Scan for the cell matching the given text and deliver its [x, y] coordinate at center. 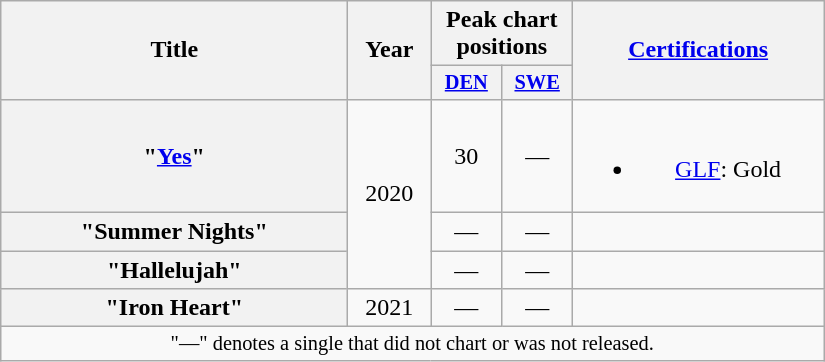
"Hallelujah" [174, 270]
"—" denotes a single that did not chart or was not released. [412, 344]
Title [174, 50]
Year [390, 50]
"Yes" [174, 156]
30 [466, 156]
"Summer Nights" [174, 232]
2021 [390, 308]
SWE [538, 83]
"Iron Heart" [174, 308]
DEN [466, 83]
GLF: Gold [698, 156]
2020 [390, 194]
Certifications [698, 50]
Peak chart positions [502, 34]
